Search for the cell housing the specified text and yield its [x, y] center coordinate. 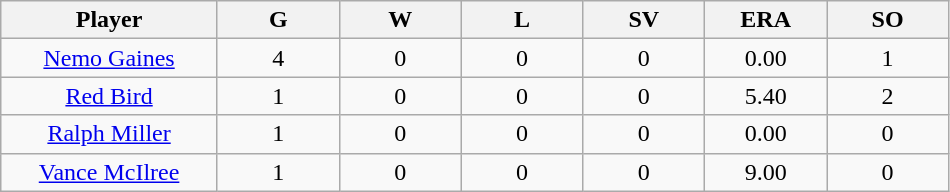
2 [888, 96]
W [400, 20]
SV [644, 20]
4 [278, 58]
Ralph Miller [110, 134]
Red Bird [110, 96]
Nemo Gaines [110, 58]
ERA [766, 20]
Vance McIlree [110, 172]
G [278, 20]
Player [110, 20]
9.00 [766, 172]
SO [888, 20]
L [522, 20]
5.40 [766, 96]
